Pinpoint the cell where the given text exists, returning its [X, Y] midpoint coordinate. 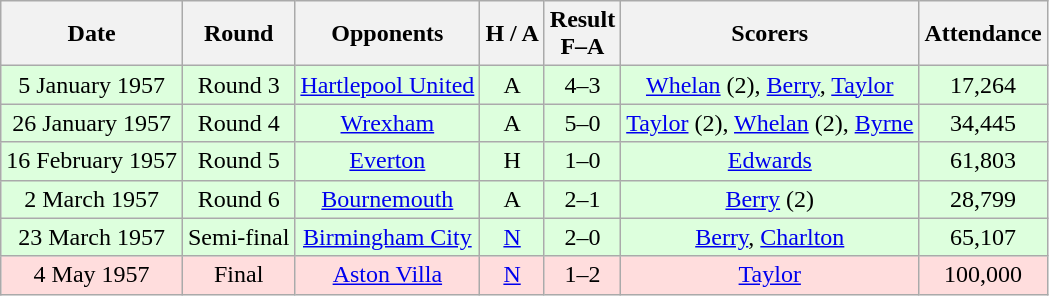
2–0 [582, 237]
5 January 1957 [92, 85]
1–2 [582, 275]
Final [238, 275]
Round 5 [238, 161]
17,264 [983, 85]
Date [92, 34]
Birmingham City [388, 237]
Edwards [770, 161]
Wrexham [388, 123]
100,000 [983, 275]
Hartlepool United [388, 85]
61,803 [983, 161]
2–1 [582, 199]
Aston Villa [388, 275]
16 February 1957 [92, 161]
28,799 [983, 199]
Everton [388, 161]
Round [238, 34]
H [512, 161]
23 March 1957 [92, 237]
4–3 [582, 85]
Round 4 [238, 123]
1–0 [582, 161]
5–0 [582, 123]
Berry, Charlton [770, 237]
26 January 1957 [92, 123]
Berry (2) [770, 199]
Bournemouth [388, 199]
ResultF–A [582, 34]
Taylor [770, 275]
Round 6 [238, 199]
Whelan (2), Berry, Taylor [770, 85]
Taylor (2), Whelan (2), Byrne [770, 123]
34,445 [983, 123]
H / A [512, 34]
Semi-final [238, 237]
65,107 [983, 237]
2 March 1957 [92, 199]
Scorers [770, 34]
4 May 1957 [92, 275]
Round 3 [238, 85]
Attendance [983, 34]
Opponents [388, 34]
